From the cell containing the given text, extract its center point as (x, y) coordinate. 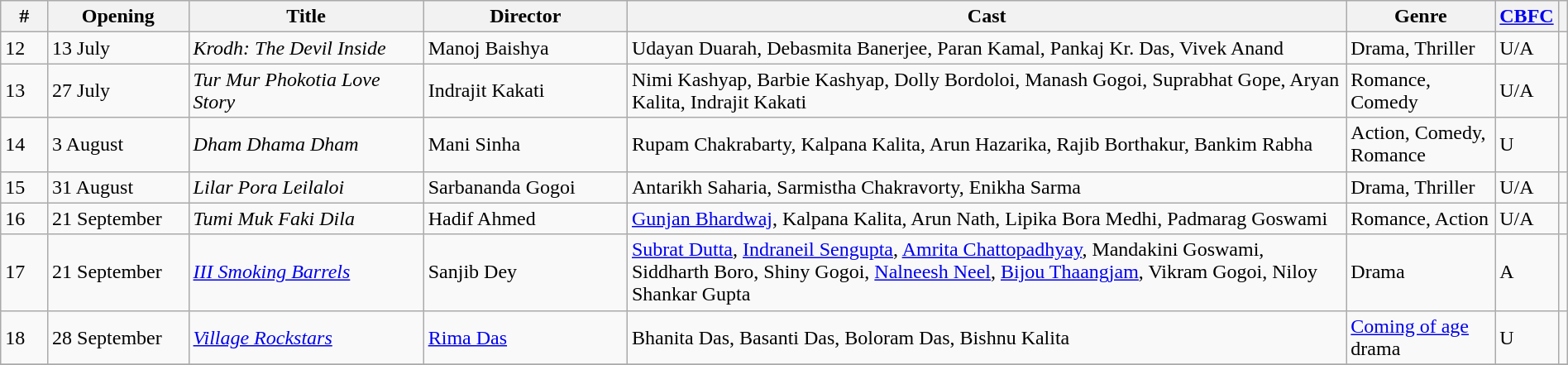
Hadif Ahmed (525, 219)
Tur Mur Phokotia Love Story (306, 91)
# (25, 17)
Mani Sinha (525, 144)
16 (25, 219)
27 July (118, 91)
28 September (118, 338)
Cast (986, 17)
17 (25, 272)
Genre (1421, 17)
Manoj Baishya (525, 48)
18 (25, 338)
14 (25, 144)
Action, Comedy, Romance (1421, 144)
Nimi Kashyap, Barbie Kashyap, Dolly Bordoloi, Manash Gogoi, Suprabhat Gope, Aryan Kalita, Indrajit Kakati (986, 91)
Udayan Duarah, Debasmita Banerjee, Paran Kamal, Pankaj Kr. Das, Vivek Anand (986, 48)
Gunjan Bhardwaj, Kalpana Kalita, Arun Nath, Lipika Bora Medhi, Padmarag Goswami (986, 219)
Rupam Chakrabarty, Kalpana Kalita, Arun Hazarika, Rajib Borthakur, Bankim Rabha (986, 144)
13 July (118, 48)
3 August (118, 144)
Tumi Muk Faki Dila (306, 219)
CBFC (1527, 17)
Krodh: The Devil Inside (306, 48)
Romance, Action (1421, 219)
31 August (118, 187)
Antarikh Saharia, Sarmistha Chakravorty, Enikha Sarma (986, 187)
Lilar Pora Leilaloi (306, 187)
Drama (1421, 272)
12 (25, 48)
13 (25, 91)
Rima Das (525, 338)
Title (306, 17)
III Smoking Barrels (306, 272)
Bhanita Das, Basanti Das, Boloram Das, Bishnu Kalita (986, 338)
Dham Dhama Dham (306, 144)
A (1527, 272)
Village Rockstars (306, 338)
Coming of age drama (1421, 338)
Indrajit Kakati (525, 91)
Sanjib Dey (525, 272)
Director (525, 17)
Opening (118, 17)
15 (25, 187)
Romance, Comedy (1421, 91)
Sarbananda Gogoi (525, 187)
